Capture the cell that displays the provided text and extract its (x, y) central coordinate. 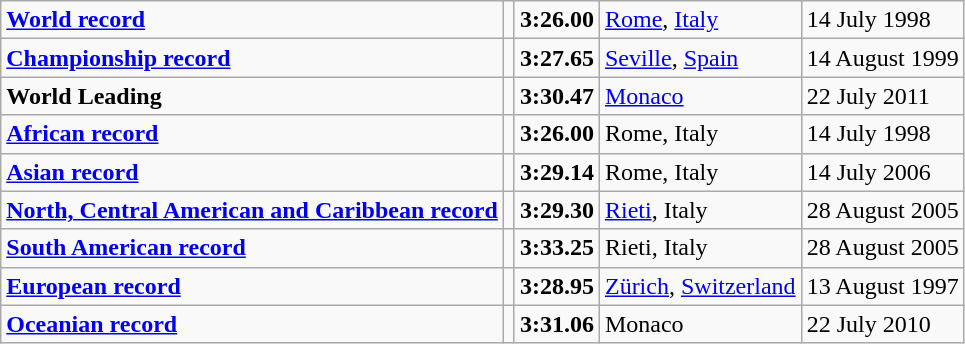
Oceanian record (252, 324)
3:27.65 (556, 58)
3:29.30 (556, 210)
3:31.06 (556, 324)
European record (252, 286)
Asian record (252, 172)
World record (252, 20)
14 August 1999 (882, 58)
Seville, Spain (700, 58)
14 July 2006 (882, 172)
22 July 2011 (882, 96)
22 July 2010 (882, 324)
3:29.14 (556, 172)
South American record (252, 248)
Championship record (252, 58)
Zürich, Switzerland (700, 286)
3:33.25 (556, 248)
3:28.95 (556, 286)
World Leading (252, 96)
3:30.47 (556, 96)
African record (252, 134)
North, Central American and Caribbean record (252, 210)
13 August 1997 (882, 286)
